From the cell containing the given text, extract its center point as [X, Y] coordinate. 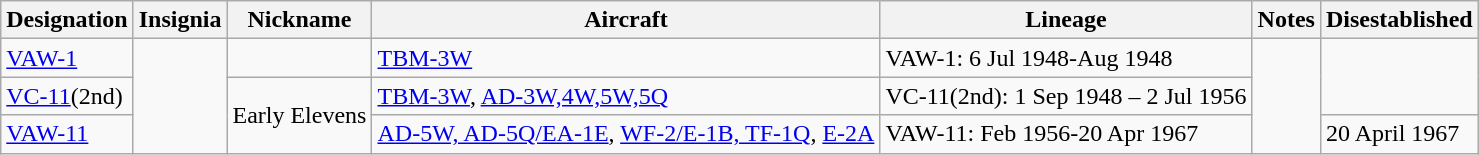
VAW-11 [67, 134]
TBM-3W, AD-3W,4W,5W,5Q [626, 96]
20 April 1967 [1399, 134]
Lineage [1066, 20]
Aircraft [626, 20]
Notes [1286, 20]
AD-5W, AD-5Q/EA-1E, WF-2/E-1B, TF-1Q, E-2A [626, 134]
Early Elevens [300, 115]
VAW-1 [67, 58]
VC-11(2nd) [67, 96]
VC-11(2nd): 1 Sep 1948 – 2 Jul 1956 [1066, 96]
Disestablished [1399, 20]
VAW-11: Feb 1956-20 Apr 1967 [1066, 134]
VAW-1: 6 Jul 1948-Aug 1948 [1066, 58]
Insignia [180, 20]
TBM-3W [626, 58]
Nickname [300, 20]
Designation [67, 20]
